For the text-containing cell, return its midpoint in (X, Y) coordinate format. 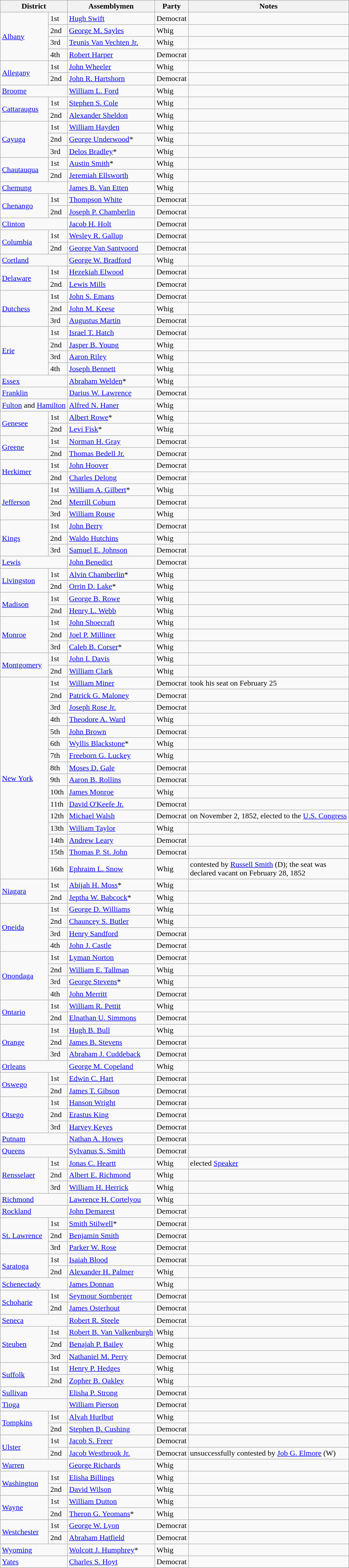
Thompson White (111, 200)
Erie (24, 351)
Samuel E. Johnson (111, 550)
11th (58, 804)
Washington (24, 1483)
William Clark (111, 671)
John Berry (111, 526)
New York (24, 778)
Livingston (24, 580)
Israel T. Hatch (111, 332)
Waldo Hutchins (111, 538)
William Miner (111, 683)
John Benedict (111, 562)
Allegany (24, 73)
John J. Castle (111, 946)
Niagara (24, 891)
Hanson Wright (111, 1102)
Broome (34, 91)
George D. Williams (111, 909)
St. Lawrence (24, 1236)
John R. Hartshorn (111, 79)
14th (58, 840)
Otsego (24, 1115)
Chenango (24, 206)
George Van Santvoord (111, 248)
Albert E. Richmond (111, 1175)
Kings (24, 538)
Clinton (34, 224)
William E. Tallman (111, 970)
Augustus Martin (111, 320)
Alexander Sheldon (111, 115)
Dutchess (24, 308)
12th (58, 816)
Sullivan (34, 1393)
Zopher B. Oakley (111, 1381)
James Donnan (111, 1284)
Fulton and Hamilton (34, 405)
Ulster (24, 1447)
John Brown (111, 731)
Hugh Swift (111, 18)
John Wheeler (111, 67)
Jonas C. Heartt (111, 1163)
elected Speaker (269, 1163)
Monroe (24, 635)
Aaron Riley (111, 357)
Edwin C. Hart (111, 1078)
Michael Walsh (111, 816)
John Hoover (111, 466)
Hugh B. Bull (111, 1030)
William Hayden (111, 127)
Delaware (24, 278)
6th (58, 744)
Hezekiah Elwood (111, 272)
Ephraim L. Snow (111, 869)
Montgomery (24, 665)
Notes (269, 6)
William Taylor (111, 828)
Greene (24, 447)
Nathan A. Howes (111, 1139)
Wyllis Blackstone* (111, 744)
8th (58, 768)
Seneca (34, 1320)
Onondaga (24, 976)
Orrin D. Lake* (111, 586)
John Demarest (111, 1211)
Wayne (24, 1507)
Charles Delong (111, 478)
Chemung (34, 188)
Jacob H. Holt (111, 224)
Jacob Westbrook Jr. (111, 1453)
Jacob S. Freer (111, 1441)
William H. Herrick (111, 1187)
Albert Rowe* (111, 417)
10th (58, 792)
Wyoming (34, 1550)
Joseph P. Chamberlin (111, 212)
Caleb B. Corser* (111, 647)
Orleans (34, 1066)
Warren (34, 1465)
George B. Rowe (111, 599)
Theodore A. Ward (111, 719)
Patrick G. Maloney (111, 695)
contested by Russell Smith (D); the seat was declared vacant on February 28, 1852 (269, 869)
Wesley R. Gallup (111, 236)
William Rouse (111, 514)
Delos Bradley* (111, 151)
Suffolk (24, 1375)
Ontario (24, 1012)
Moses D. Gale (111, 768)
Levi Fisk* (111, 429)
Seymour Sornberger (111, 1296)
Thomas P. St. John (111, 852)
Alexander H. Palmer (111, 1272)
Essex (34, 381)
John Merritt (111, 994)
David Wilson (111, 1489)
Jasper B. Young (111, 345)
Wolcott J. Humphrey* (111, 1550)
Isaiah Blood (111, 1260)
Parker W. Rose (111, 1248)
Saratoga (24, 1266)
Robert R. Steele (111, 1320)
Chautauqua (24, 170)
Yates (34, 1562)
Steuben (24, 1344)
William Pierson (111, 1405)
George M. Copeland (111, 1066)
Abraham Hatfield (111, 1538)
Lewis (34, 562)
Nathaniel M. Perry (111, 1357)
5th (58, 731)
Queens (34, 1151)
Jeremiah Ellsworth (111, 176)
Rockland (34, 1211)
Oneida (24, 927)
Abijah H. Moss* (111, 885)
George W. Bradford (111, 260)
Teunis Van Vechten Jr. (111, 43)
James Osterhout (111, 1308)
Elisha Billings (111, 1477)
William R. Pettit (111, 1006)
Madison (24, 605)
Cortland (34, 260)
James Monroe (111, 792)
Orange (24, 1042)
Benjamin Smith (111, 1236)
Tioga (34, 1405)
John Shoecraft (111, 623)
Cayuga (24, 139)
Aaron B. Rollins (111, 780)
Franklin (34, 393)
George M. Sayles (111, 30)
Joel P. Milliner (111, 635)
Genesee (24, 423)
Oswego (24, 1084)
Rensselaer (24, 1175)
Schenectady (34, 1284)
Albany (24, 37)
Abraham Welden* (111, 381)
Freeborn G. Luckey (111, 756)
George Stevens* (111, 982)
John S. Emans (111, 296)
David O'Keefe Jr. (111, 804)
13th (58, 828)
9th (58, 780)
Robert B. Van Valkenburgh (111, 1332)
Alvin Chamberlin* (111, 574)
Westchester (24, 1532)
Columbia (24, 242)
Charles S. Hoyt (111, 1562)
Elisha P. Strong (111, 1393)
Jeptha W. Babcock* (111, 897)
Assemblymen (111, 6)
Sylvanus S. Smith (111, 1151)
John I. Davis (111, 659)
15th (58, 852)
William L. Ford (111, 91)
Theron G. Yeomans* (111, 1514)
Austin Smith* (111, 164)
took his seat on February 25 (269, 683)
Lyman Norton (111, 958)
unsuccessfully contested by Job G. Elmore (W) (269, 1453)
Darius W. Lawrence (111, 393)
on November 2, 1852, elected to the U.S. Congress (269, 816)
James T. Gibson (111, 1090)
Erastus King (111, 1115)
Abraham J. Cuddeback (111, 1054)
Harvey Keyes (111, 1127)
Cattaraugus (24, 109)
Tompkins (24, 1423)
Herkimer (24, 472)
Norman H. Gray (111, 441)
Merrill Coburn (111, 502)
Schoharie (24, 1302)
Henry L. Webb (111, 611)
George Richards (111, 1465)
Henry Sandford (111, 933)
Chauncey S. Butler (111, 921)
Lewis Mills (111, 284)
Alfred N. Haner (111, 405)
Alvah Hurlbut (111, 1417)
Smith Stilwell* (111, 1223)
District (34, 6)
7th (58, 756)
William Dutton (111, 1501)
Party (172, 6)
John M. Keese (111, 308)
William A. Gilbert* (111, 490)
James B. Van Etten (111, 188)
Benajah P. Bailey (111, 1344)
Joseph Bennett (111, 369)
Stephen B. Cushing (111, 1429)
Andrew Leary (111, 840)
George W. Lyon (111, 1526)
16th (58, 869)
Elnathan U. Simmons (111, 1018)
Putnam (34, 1139)
Joseph Rose Jr. (111, 707)
Stephen S. Cole (111, 103)
George Underwood* (111, 139)
Robert Harper (111, 55)
Henry P. Hedges (111, 1369)
Richmond (34, 1199)
Lawrence H. Cortelyou (111, 1199)
James B. Stevens (111, 1042)
Thomas Bedell Jr. (111, 453)
Jefferson (24, 502)
